Provide the [x, y] coordinate of the cell's center where the given text is located.  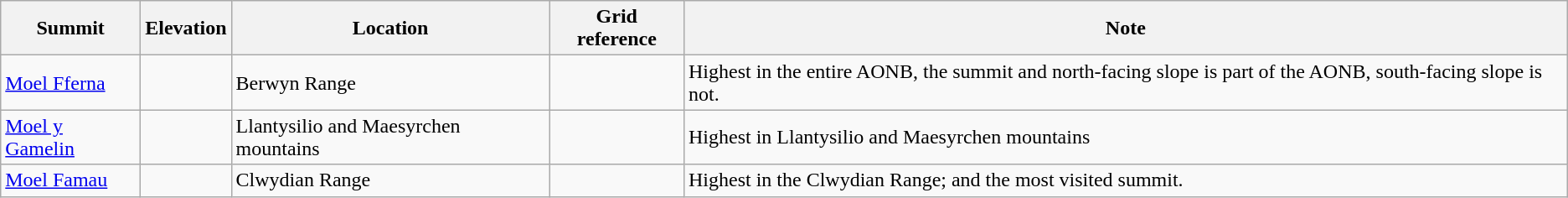
Highest in Llantysilio and Maesyrchen mountains [1126, 138]
Highest in the Clwydian Range; and the most visited summit. [1126, 180]
Clwydian Range [390, 180]
Summit [70, 29]
Berwyn Range [390, 82]
Moel Fferna [70, 82]
Elevation [186, 29]
Moel y Gamelin [70, 138]
Highest in the entire AONB, the summit and north-facing slope is part of the AONB, south-facing slope is not. [1126, 82]
Moel Famau [70, 180]
Note [1126, 29]
Llantysilio and Maesyrchen mountains [390, 138]
Location [390, 29]
Grid reference [616, 29]
